Provide the (X, Y) coordinate of the cell's center where the given text is located.  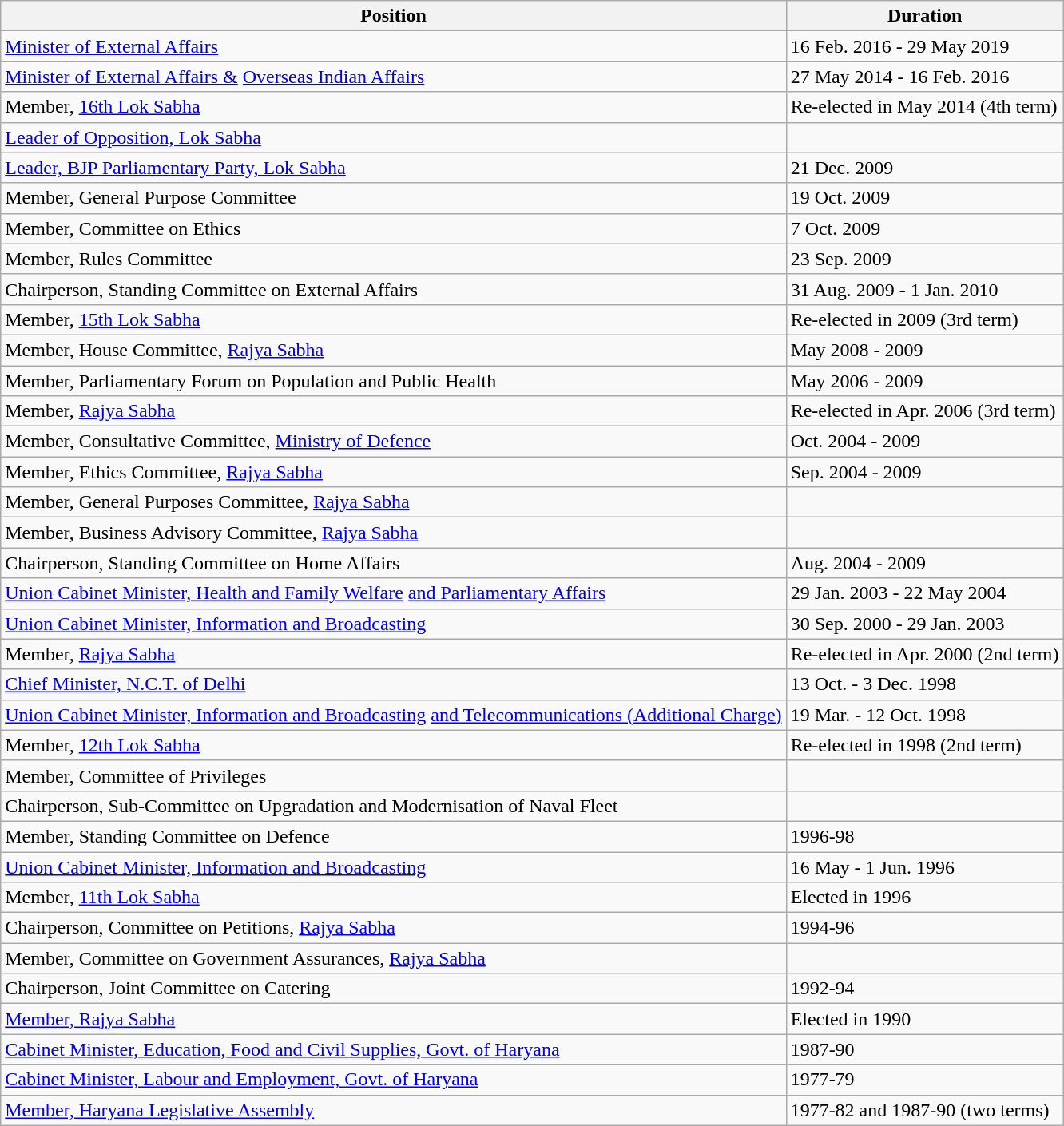
Re-elected in 2009 (3rd term) (925, 319)
Chairperson, Joint Committee on Catering (393, 989)
Member, Standing Committee on Defence (393, 836)
Member, Rules Committee (393, 259)
27 May 2014 - 16 Feb. 2016 (925, 77)
Member, General Purpose Committee (393, 198)
Member, Committee on Ethics (393, 228)
Duration (925, 16)
Elected in 1990 (925, 1019)
May 2006 - 2009 (925, 381)
Member, Parliamentary Forum on Population and Public Health (393, 381)
1994-96 (925, 928)
Oct. 2004 - 2009 (925, 442)
16 Feb. 2016 - 29 May 2019 (925, 46)
Minister of External Affairs (393, 46)
31 Aug. 2009 - 1 Jan. 2010 (925, 289)
21 Dec. 2009 (925, 168)
Minister of External Affairs & Overseas Indian Affairs (393, 77)
Member, 11th Lok Sabha (393, 898)
Cabinet Minister, Education, Food and Civil Supplies, Govt. of Haryana (393, 1049)
May 2008 - 2009 (925, 350)
Union Cabinet Minister, Information and Broadcasting and Telecommunications (Additional Charge) (393, 715)
Position (393, 16)
Chief Minister, N.C.T. of Delhi (393, 684)
Leader, BJP Parliamentary Party, Lok Sabha (393, 168)
29 Jan. 2003 - 22 May 2004 (925, 593)
23 Sep. 2009 (925, 259)
Member, General Purposes Committee, Rajya Sabha (393, 502)
Chairperson, Standing Committee on Home Affairs (393, 563)
1987-90 (925, 1049)
Re-elected in May 2014 (4th term) (925, 107)
Cabinet Minister, Labour and Employment, Govt. of Haryana (393, 1080)
Aug. 2004 - 2009 (925, 563)
Member, Consultative Committee, Ministry of Defence (393, 442)
Member, 12th Lok Sabha (393, 745)
30 Sep. 2000 - 29 Jan. 2003 (925, 624)
Re-elected in Apr. 2006 (3rd term) (925, 411)
Member, Committee of Privileges (393, 775)
Elected in 1996 (925, 898)
Sep. 2004 - 2009 (925, 472)
Union Cabinet Minister, Health and Family Welfare and Parliamentary Affairs (393, 593)
Member, Committee on Government Assurances, Rajya Sabha (393, 958)
Re-elected in Apr. 2000 (2nd term) (925, 654)
13 Oct. - 3 Dec. 1998 (925, 684)
Chairperson, Standing Committee on External Affairs (393, 289)
1977-82 and 1987-90 (two terms) (925, 1110)
Member, Haryana Legislative Assembly (393, 1110)
Member, Business Advisory Committee, Rajya Sabha (393, 533)
1992-94 (925, 989)
Member, Ethics Committee, Rajya Sabha (393, 472)
16 May - 1 Jun. 1996 (925, 866)
Member, House Committee, Rajya Sabha (393, 350)
1996-98 (925, 836)
Re-elected in 1998 (2nd term) (925, 745)
7 Oct. 2009 (925, 228)
Chairperson, Sub-Committee on Upgradation and Modernisation of Naval Fleet (393, 806)
1977-79 (925, 1080)
19 Mar. - 12 Oct. 1998 (925, 715)
Leader of Opposition, Lok Sabha (393, 137)
19 Oct. 2009 (925, 198)
Member, 16th Lok Sabha (393, 107)
Chairperson, Committee on Petitions, Rajya Sabha (393, 928)
Member, 15th Lok Sabha (393, 319)
